From the cell containing the given text, extract its center point as [x, y] coordinate. 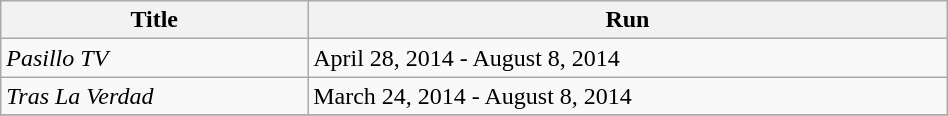
Pasillo TV [154, 58]
March 24, 2014 - August 8, 2014 [628, 96]
Tras La Verdad [154, 96]
Run [628, 20]
Title [154, 20]
April 28, 2014 - August 8, 2014 [628, 58]
